Capture the cell that displays the provided text and extract its [X, Y] central coordinate. 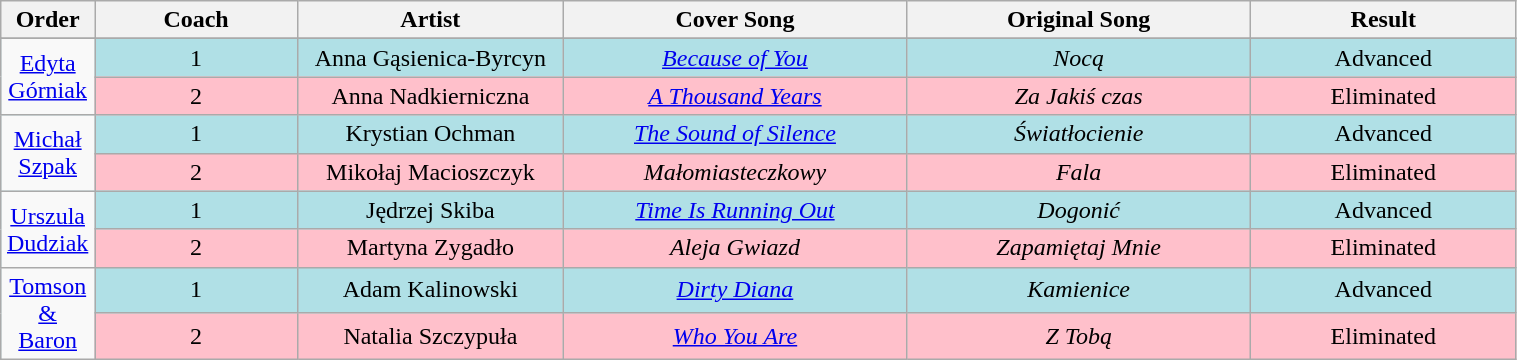
Natalia Szczypuła [431, 336]
Because of You [735, 58]
Jędrzej Skiba [431, 210]
Adam Kalinowski [431, 290]
Martyna Zygadło [431, 248]
Dogonić [1079, 210]
Z Tobą [1079, 336]
Kamienice [1079, 290]
Result [1383, 20]
Fala [1079, 172]
Zapamiętaj Mnie [1079, 248]
Dirty Diana [735, 290]
The Sound of Silence [735, 134]
Anna Nadkierniczna [431, 96]
Cover Song [735, 20]
Order [48, 20]
Tomson & Baron [48, 313]
Nocą [1079, 58]
Coach [196, 20]
Aleja Gwiazd [735, 248]
Światłocienie [1079, 134]
Anna Gąsienica-Byrcyn [431, 58]
Original Song [1079, 20]
A Thousand Years [735, 96]
Artist [431, 20]
Michał Szpak [48, 153]
Urszula Dudziak [48, 229]
Krystian Ochman [431, 134]
Mikołaj Macioszczyk [431, 172]
Who You Are [735, 336]
Time Is Running Out [735, 210]
Edyta Górniak [48, 77]
Za Jakiś czas [1079, 96]
Małomiasteczkowy [735, 172]
